For the text-containing cell, return its midpoint in [x, y] coordinate format. 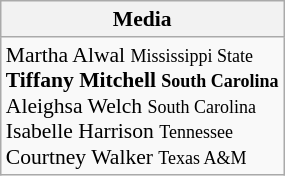
Martha Alwal Mississippi StateTiffany Mitchell South CarolinaAleighsa Welch South CarolinaIsabelle Harrison TennesseeCourtney Walker Texas A&M [142, 106]
Media [142, 19]
